Detect which cell encompasses the target text, then output its [x, y] center coordinate. 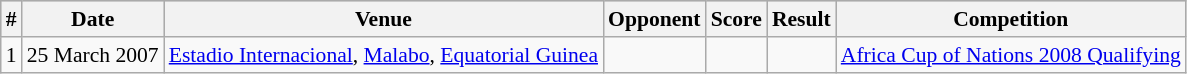
Result [802, 19]
Africa Cup of Nations 2008 Qualifying [1011, 55]
Venue [384, 19]
Score [736, 19]
Opponent [654, 19]
# [12, 19]
1 [12, 55]
Estadio Internacional, Malabo, Equatorial Guinea [384, 55]
25 March 2007 [93, 55]
Competition [1011, 19]
Date [93, 19]
